Capture the cell that displays the provided text and extract its (x, y) central coordinate. 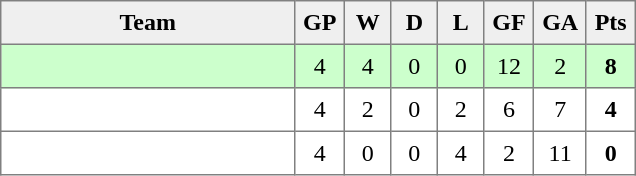
11 (560, 153)
8 (610, 66)
GA (560, 23)
Pts (610, 23)
GF (509, 23)
Team (148, 23)
GP (320, 23)
D (414, 23)
7 (560, 110)
W (368, 23)
6 (509, 110)
L (461, 23)
12 (509, 66)
